Scan for the cell matching the given text and deliver its (x, y) coordinate at center. 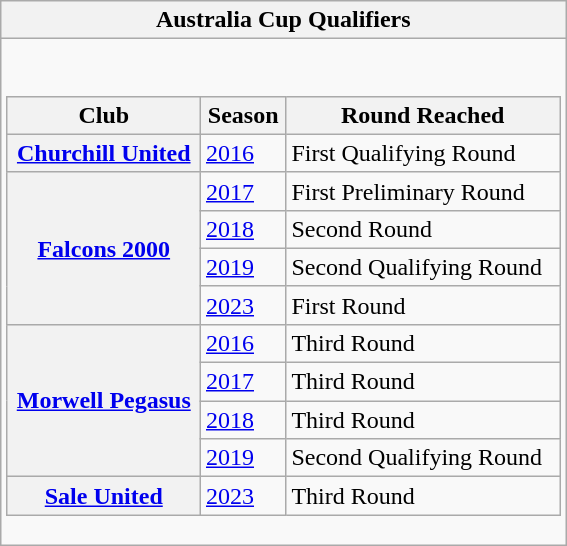
Club (104, 115)
Churchill United (104, 153)
Sale United (104, 496)
Falcons 2000 (104, 248)
Morwell Pegasus (104, 400)
Second Round (423, 229)
Season (242, 115)
First Preliminary Round (423, 191)
Australia Cup Qualifiers (284, 20)
Round Reached (423, 115)
First Qualifying Round (423, 153)
First Round (423, 305)
